Find where the given text appears and provide that cell's center as [x, y] coordinate. 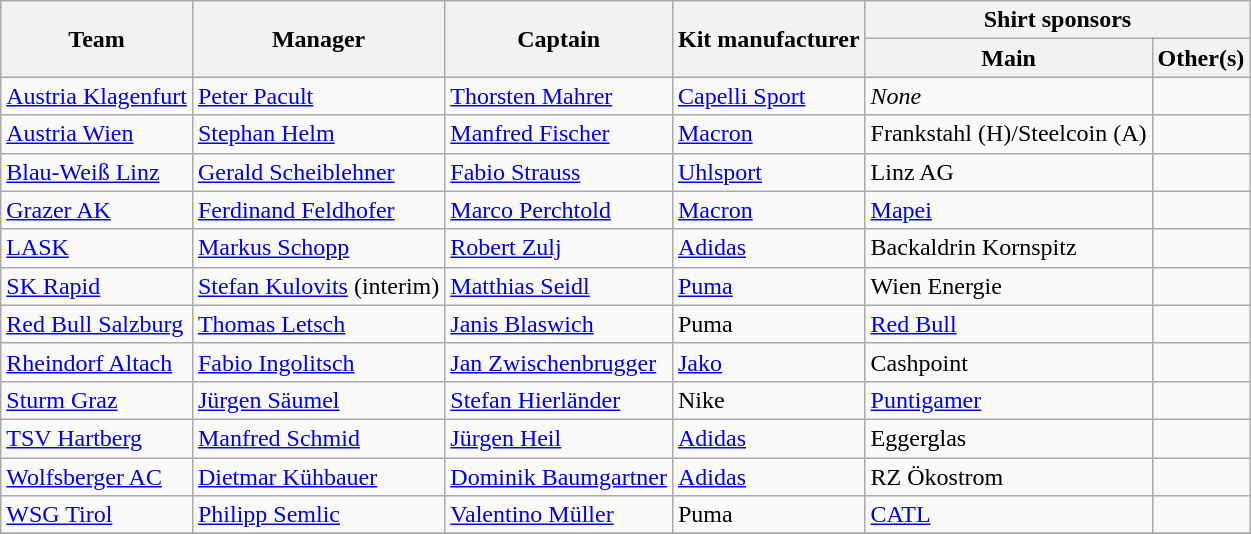
Wien Energie [1008, 286]
Team [97, 39]
Frankstahl (H)/Steelcoin (A) [1008, 134]
Capelli Sport [768, 96]
Robert Zulj [559, 248]
Ferdinand Feldhofer [318, 210]
Puntigamer [1008, 400]
Fabio Strauss [559, 172]
Dietmar Kühbauer [318, 477]
Manager [318, 39]
Eggerglas [1008, 438]
Blau-Weiß Linz [97, 172]
Jan Zwischenbrugger [559, 362]
Kit manufacturer [768, 39]
Sturm Graz [97, 400]
Markus Schopp [318, 248]
RZ Ökostrom [1008, 477]
Captain [559, 39]
Janis Blaswich [559, 324]
Linz AG [1008, 172]
Grazer AK [97, 210]
Jako [768, 362]
Cashpoint [1008, 362]
Marco Perchtold [559, 210]
Manfred Fischer [559, 134]
Thomas Letsch [318, 324]
None [1008, 96]
Wolfsberger AC [97, 477]
Backaldrin Kornspitz [1008, 248]
Red Bull Salzburg [97, 324]
Red Bull [1008, 324]
Jürgen Säumel [318, 400]
Gerald Scheiblehner [318, 172]
CATL [1008, 515]
WSG Tirol [97, 515]
Shirt sponsors [1058, 20]
Dominik Baumgartner [559, 477]
Uhlsport [768, 172]
SK Rapid [97, 286]
Austria Wien [97, 134]
Stefan Kulovits (interim) [318, 286]
Other(s) [1201, 58]
Valentino Müller [559, 515]
Nike [768, 400]
Main [1008, 58]
Manfred Schmid [318, 438]
Matthias Seidl [559, 286]
Mapei [1008, 210]
Philipp Semlic [318, 515]
TSV Hartberg [97, 438]
Austria Klagenfurt [97, 96]
Peter Pacult [318, 96]
Jürgen Heil [559, 438]
LASK [97, 248]
Stefan Hierländer [559, 400]
Rheindorf Altach [97, 362]
Fabio Ingolitsch [318, 362]
Thorsten Mahrer [559, 96]
Stephan Helm [318, 134]
